Capture the cell that displays the provided text and extract its (x, y) central coordinate. 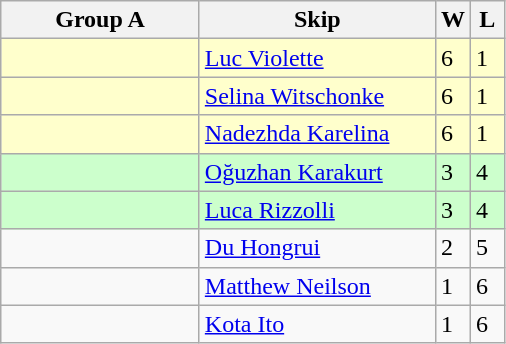
W (452, 20)
2 (452, 248)
Nadezhda Karelina (317, 134)
Skip (317, 20)
Kota Ito (317, 324)
Luc Violette (317, 58)
5 (487, 248)
Du Hongrui (317, 248)
Group A (100, 20)
Oğuzhan Karakurt (317, 172)
Selina Witschonke (317, 96)
Luca Rizzolli (317, 210)
L (487, 20)
Matthew Neilson (317, 286)
